Scan for the cell matching the given text and deliver its [x, y] coordinate at center. 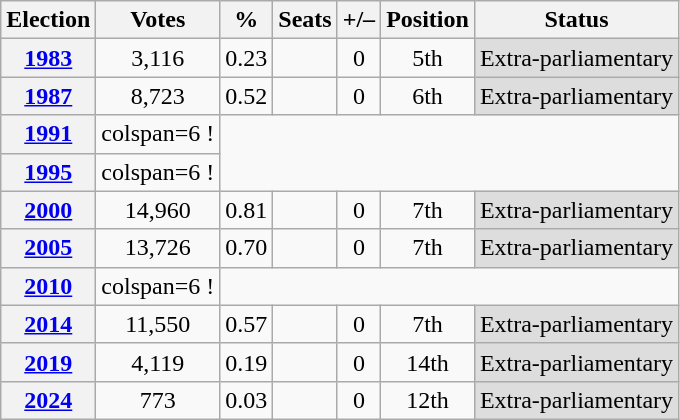
1983 [48, 58]
12th [428, 400]
0.81 [246, 210]
2019 [48, 362]
11,550 [158, 324]
4,119 [158, 362]
2005 [48, 248]
Status [576, 20]
0.70 [246, 248]
0.23 [246, 58]
Seats [305, 20]
1987 [48, 96]
Position [428, 20]
2024 [48, 400]
0.03 [246, 400]
13,726 [158, 248]
8,723 [158, 96]
14th [428, 362]
0.57 [246, 324]
3,116 [158, 58]
1995 [48, 172]
2014 [48, 324]
0.19 [246, 362]
0.52 [246, 96]
+/– [358, 20]
% [246, 20]
2010 [48, 286]
Election [48, 20]
773 [158, 400]
14,960 [158, 210]
1991 [48, 134]
Votes [158, 20]
6th [428, 96]
2000 [48, 210]
5th [428, 58]
